Capture the cell that displays the provided text and extract its [x, y] central coordinate. 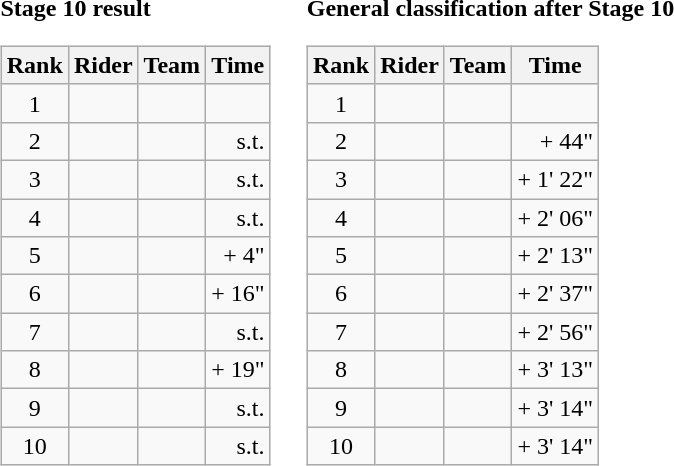
+ 2' 56" [556, 332]
+ 2' 37" [556, 294]
+ 2' 06" [556, 217]
+ 19" [238, 370]
+ 3' 13" [556, 370]
+ 4" [238, 256]
+ 1' 22" [556, 179]
+ 2' 13" [556, 256]
+ 44" [556, 141]
+ 16" [238, 294]
